Pinpoint the cell where the given text exists, returning its (X, Y) midpoint coordinate. 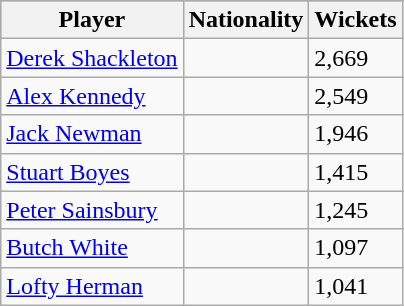
1,097 (356, 248)
Peter Sainsbury (92, 210)
1,415 (356, 172)
2,669 (356, 58)
Derek Shackleton (92, 58)
Lofty Herman (92, 286)
2,549 (356, 96)
1,041 (356, 286)
Nationality (246, 20)
Jack Newman (92, 134)
1,245 (356, 210)
Butch White (92, 248)
Player (92, 20)
Alex Kennedy (92, 96)
Stuart Boyes (92, 172)
1,946 (356, 134)
Wickets (356, 20)
